Return [X, Y] of the center of cell containing provided text 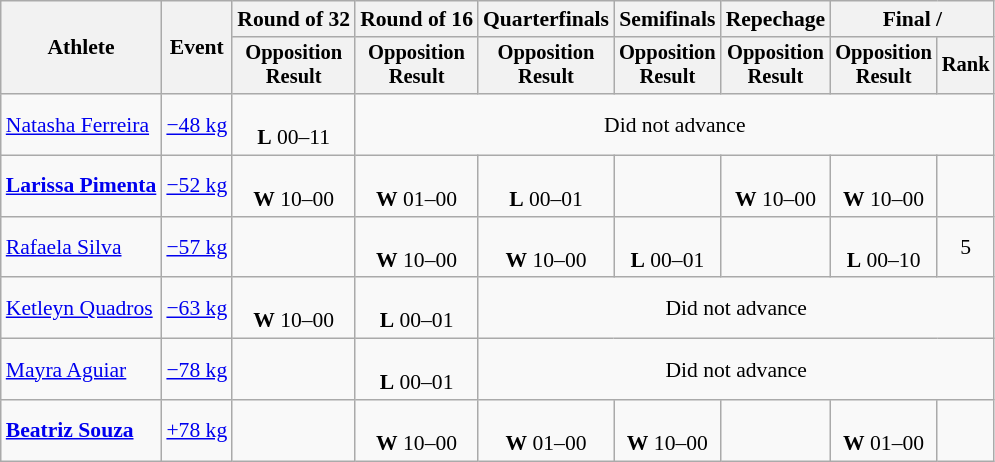
−57 kg [196, 248]
−78 kg [196, 370]
5 [966, 248]
Natasha Ferreira [82, 124]
L 00–10 [884, 248]
−63 kg [196, 308]
Mayra Aguiar [82, 370]
−48 kg [196, 124]
Larissa Pimenta [82, 186]
Semifinals [668, 19]
Beatriz Souza [82, 430]
+78 kg [196, 430]
Event [196, 48]
Final / [912, 19]
−52 kg [196, 186]
Round of 16 [416, 19]
Rafaela Silva [82, 248]
Quarterfinals [546, 19]
Rank [966, 66]
Athlete [82, 48]
Round of 32 [294, 19]
Ketleyn Quadros [82, 308]
L 00–11 [294, 124]
Repechage [776, 19]
